Identify which cell holds the provided text, then report its [X, Y] central coordinate. 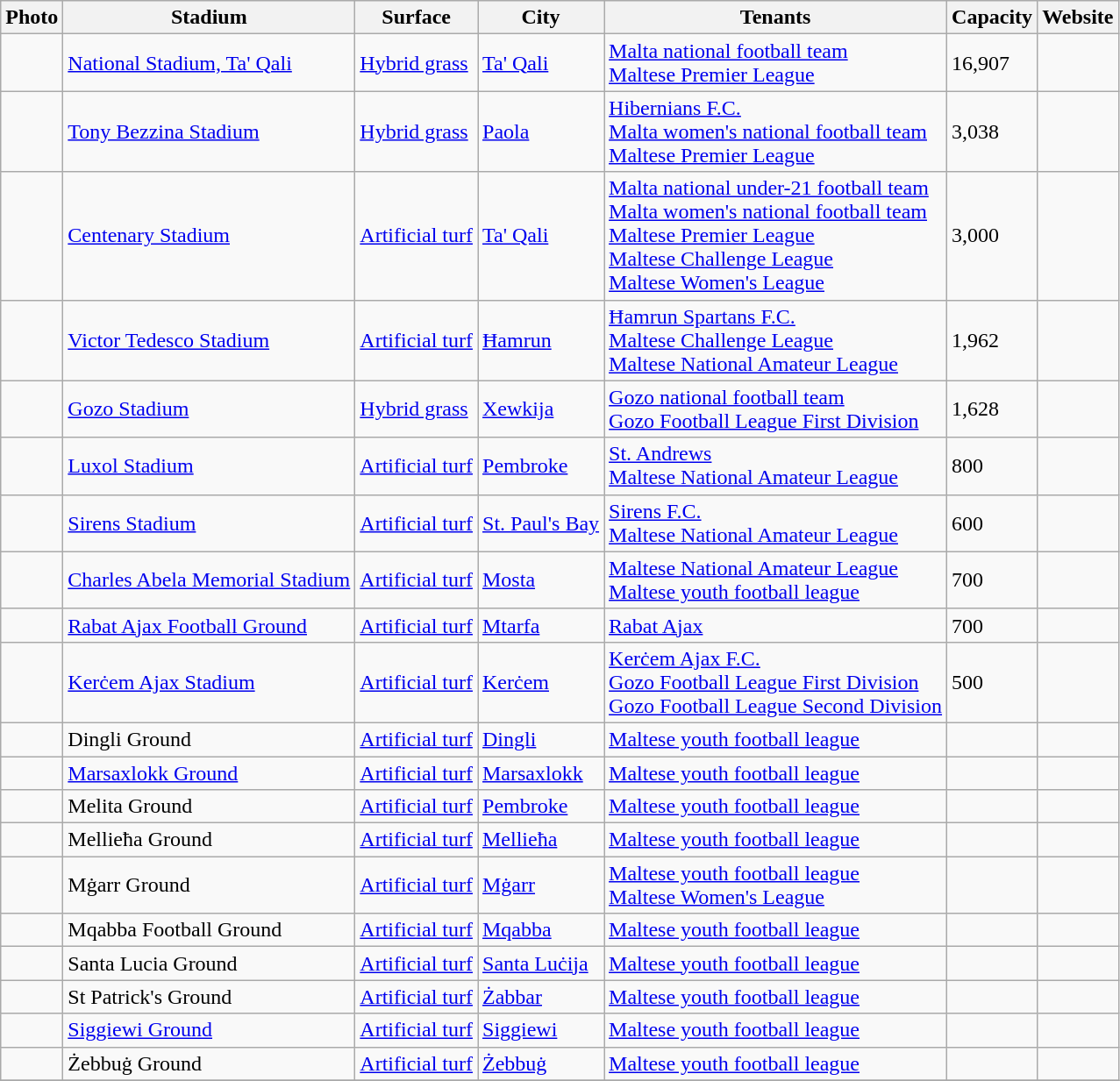
Mġarr [540, 885]
Dingli Ground [209, 739]
3,038 [993, 132]
Kerċem [540, 682]
Maltese youth football leagueMaltese Women's League [775, 885]
Hibernians F.C.Malta women's national football teamMaltese Premier League [775, 132]
City [540, 18]
Mqabba [540, 930]
Dingli [540, 739]
Żabbar [540, 997]
Capacity [993, 18]
Mellieħa Ground [209, 840]
1,628 [993, 409]
Ħamrun Spartans F.C.Maltese Challenge LeagueMaltese National Amateur League [775, 340]
600 [993, 523]
Żebbuġ [540, 1063]
Santa Lucia Ground [209, 964]
Mellieħa [540, 840]
Mġarr Ground [209, 885]
Siggiewi Ground [209, 1030]
Malta national under-21 football teamMalta women's national football teamMaltese Premier LeagueMaltese Challenge LeagueMaltese Women's League [775, 236]
Melita Ground [209, 807]
Mosta [540, 580]
Paola [540, 132]
Rabat Ajax Football Ground [209, 625]
Siggiewi [540, 1030]
St Patrick's Ground [209, 997]
Kerċem Ajax F.C.Gozo Football League First DivisionGozo Football League Second Division [775, 682]
Gozo national football teamGozo Football League First Division [775, 409]
Mqabba Football Ground [209, 930]
Kerċem Ajax Stadium [209, 682]
Marsaxlokk [540, 772]
Website [1078, 18]
Maltese National Amateur LeagueMaltese youth football league [775, 580]
Gozo Stadium [209, 409]
Photo [32, 18]
Stadium [209, 18]
800 [993, 466]
500 [993, 682]
Tenants [775, 18]
St. Paul's Bay [540, 523]
Charles Abela Memorial Stadium [209, 580]
Luxol Stadium [209, 466]
Mtarfa [540, 625]
Rabat Ajax [775, 625]
St. AndrewsMaltese National Amateur League [775, 466]
Surface [417, 18]
Marsaxlokk Ground [209, 772]
Sirens Stadium [209, 523]
Malta national football teamMaltese Premier League [775, 63]
Centenary Stadium [209, 236]
Ħamrun [540, 340]
3,000 [993, 236]
1,962 [993, 340]
Victor Tedesco Stadium [209, 340]
Sirens F.C.Maltese National Amateur League [775, 523]
Xewkija [540, 409]
Tony Bezzina Stadium [209, 132]
Żebbuġ Ground [209, 1063]
Santa Luċija [540, 964]
16,907 [993, 63]
National Stadium, Ta' Qali [209, 63]
